Search for the cell housing the specified text and yield its [X, Y] center coordinate. 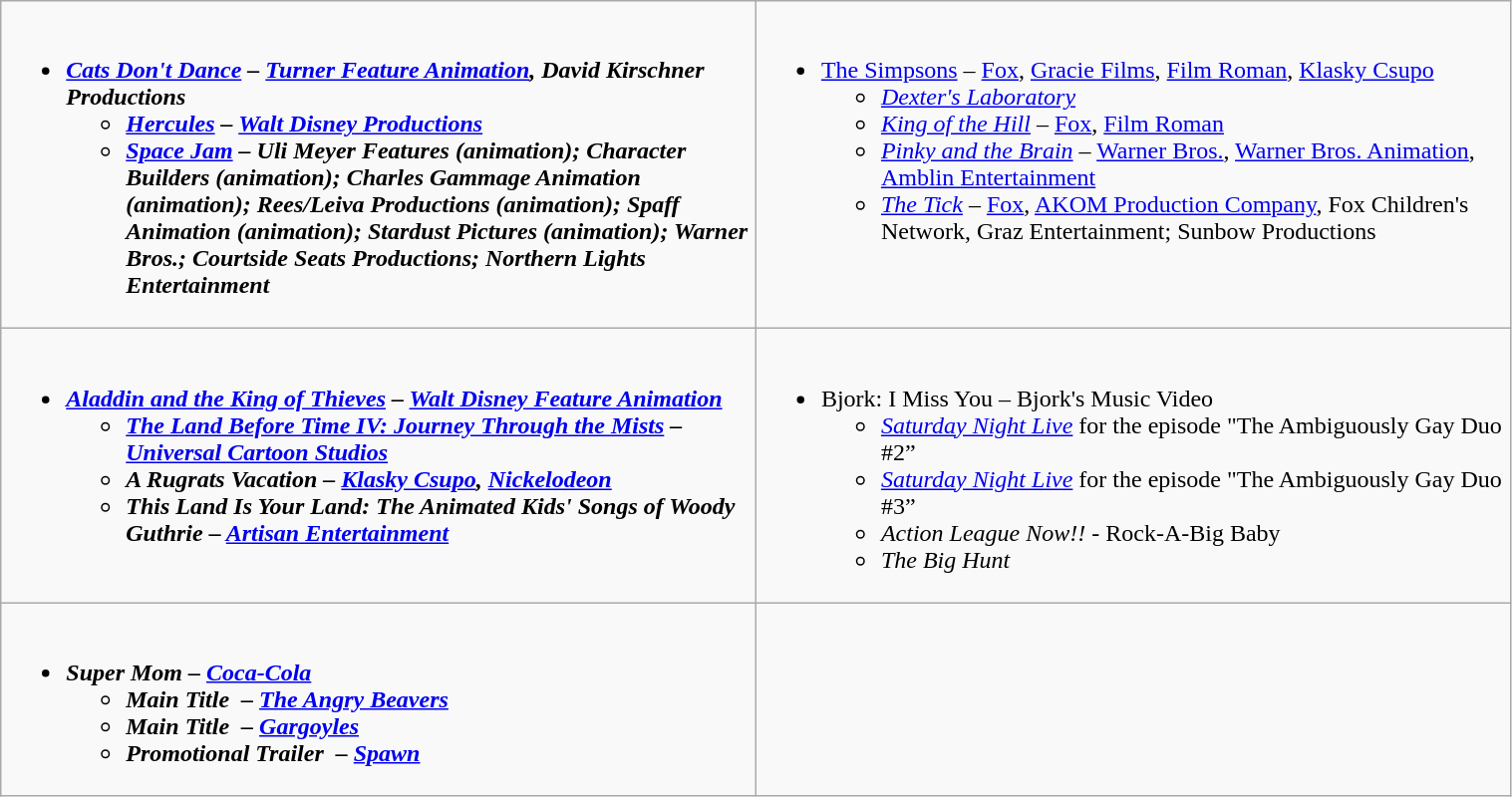
Super Mom – Coca-ColaMain Title – The Angry BeaversMain Title – GargoylesPromotional Trailer – Spawn [379, 699]
